Locate the cell with the specified text and output its (X, Y) center coordinate. 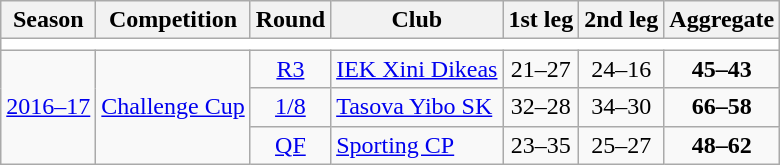
Tasova Yibo SK (417, 107)
Season (48, 20)
66–58 (722, 107)
QF (290, 145)
Aggregate (722, 20)
Sporting CP (417, 145)
21–27 (541, 69)
R3 (290, 69)
1/8 (290, 107)
Challenge Cup (173, 107)
45–43 (722, 69)
Competition (173, 20)
2nd leg (622, 20)
32–28 (541, 107)
48–62 (722, 145)
Club (417, 20)
IEK Xini Dikeas (417, 69)
25–27 (622, 145)
23–35 (541, 145)
34–30 (622, 107)
1st leg (541, 20)
Round (290, 20)
24–16 (622, 69)
2016–17 (48, 107)
